Capture the cell that displays the provided text and extract its (X, Y) central coordinate. 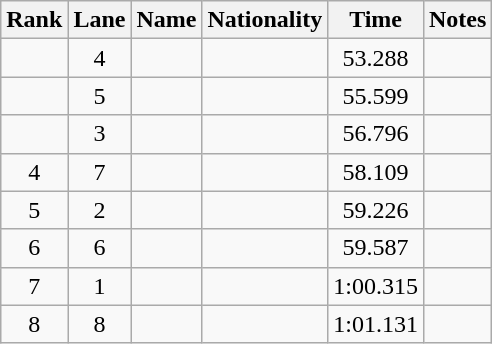
53.288 (376, 58)
1 (100, 286)
59.587 (376, 248)
55.599 (376, 96)
1:00.315 (376, 286)
Name (166, 20)
1:01.131 (376, 324)
59.226 (376, 210)
3 (100, 134)
Rank (34, 20)
Notes (457, 20)
Lane (100, 20)
Time (376, 20)
58.109 (376, 172)
Nationality (265, 20)
2 (100, 210)
56.796 (376, 134)
